Capture the cell that displays the provided text and extract its [X, Y] central coordinate. 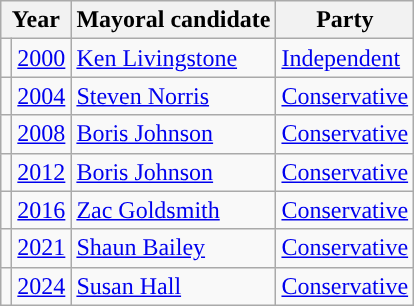
Party [345, 20]
Year [36, 20]
Ken Livingstone [174, 58]
Shaun Bailey [174, 248]
Independent [345, 58]
2024 [42, 286]
Steven Norris [174, 96]
2012 [42, 172]
2021 [42, 248]
Zac Goldsmith [174, 210]
Susan Hall [174, 286]
2004 [42, 96]
Mayoral candidate [174, 20]
2016 [42, 210]
2000 [42, 58]
2008 [42, 134]
